Determine the (x, y) coordinate at the center of the cell enclosing the given text.  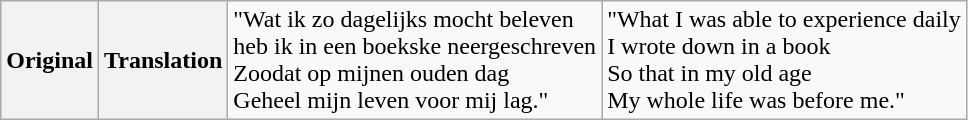
Original (50, 60)
"Wat ik zo dagelijks mocht belevenheb ik in een boekske neergeschrevenZoodat op mijnen ouden dagGeheel mijn leven voor mij lag." (415, 60)
"What I was able to experience dailyI wrote down in a bookSo that in my old ageMy whole life was before me." (784, 60)
Translation (162, 60)
